Locate the cell with the specified text and output its (X, Y) center coordinate. 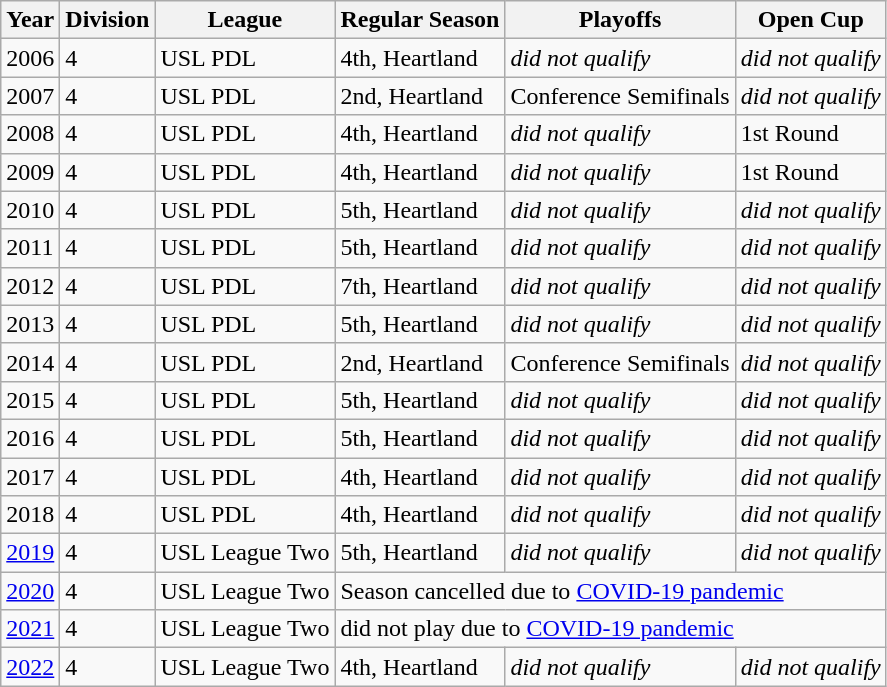
2015 (30, 400)
2009 (30, 172)
2018 (30, 515)
2017 (30, 477)
2021 (30, 629)
League (245, 20)
2010 (30, 210)
Season cancelled due to COVID-19 pandemic (610, 591)
Playoffs (620, 20)
2013 (30, 324)
Division (108, 20)
did not play due to COVID-19 pandemic (610, 629)
2007 (30, 96)
2012 (30, 286)
Year (30, 20)
2016 (30, 438)
2020 (30, 591)
2011 (30, 248)
Regular Season (420, 20)
Open Cup (810, 20)
2022 (30, 667)
2014 (30, 362)
2006 (30, 58)
2008 (30, 134)
7th, Heartland (420, 286)
2019 (30, 553)
